Determine the (X, Y) coordinate at the center of the cell enclosing the given text.  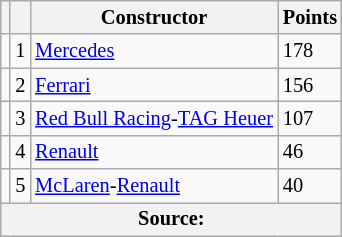
McLaren-Renault (154, 186)
46 (310, 152)
5 (20, 186)
107 (310, 118)
3 (20, 118)
1 (20, 51)
156 (310, 85)
2 (20, 85)
Ferrari (154, 85)
Constructor (154, 17)
4 (20, 152)
Renault (154, 152)
Mercedes (154, 51)
Points (310, 17)
178 (310, 51)
40 (310, 186)
Source: (172, 219)
Red Bull Racing-TAG Heuer (154, 118)
